Determine the [x, y] coordinate at the center of the cell enclosing the given text.  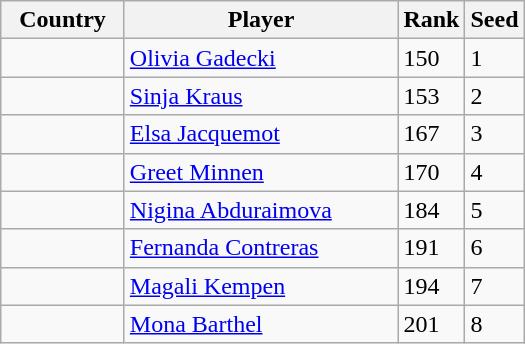
Seed [494, 20]
194 [432, 286]
Elsa Jacquemot [261, 134]
8 [494, 324]
Rank [432, 20]
Fernanda Contreras [261, 248]
1 [494, 58]
Mona Barthel [261, 324]
153 [432, 96]
Sinja Kraus [261, 96]
Magali Kempen [261, 286]
Country [63, 20]
2 [494, 96]
170 [432, 172]
Player [261, 20]
5 [494, 210]
184 [432, 210]
Nigina Abduraimova [261, 210]
Greet Minnen [261, 172]
3 [494, 134]
7 [494, 286]
6 [494, 248]
191 [432, 248]
150 [432, 58]
201 [432, 324]
167 [432, 134]
4 [494, 172]
Olivia Gadecki [261, 58]
